Output the [X, Y] coordinate of the center of the cell containing the given text.  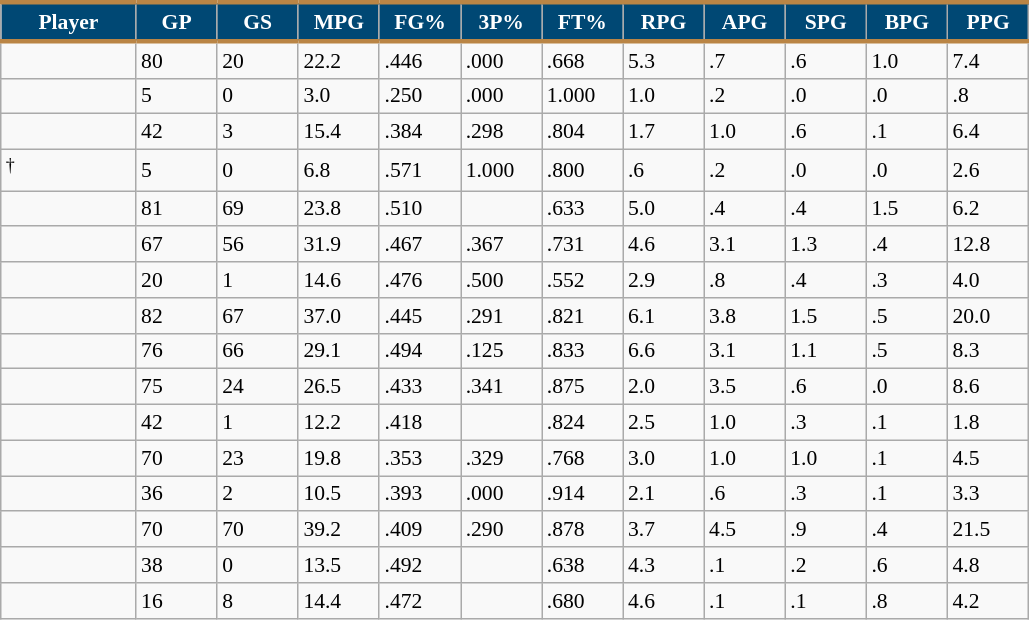
2.0 [664, 387]
FG% [420, 22]
3.8 [744, 316]
82 [176, 316]
13.5 [338, 565]
.476 [420, 280]
2 [258, 494]
3 [258, 132]
2.1 [664, 494]
.384 [420, 132]
12.2 [338, 423]
.290 [502, 530]
12.8 [988, 245]
.800 [582, 170]
7.4 [988, 60]
.552 [582, 280]
26.5 [338, 387]
.668 [582, 60]
.9 [826, 530]
5.3 [664, 60]
.768 [582, 458]
.7 [744, 60]
8.3 [988, 351]
38 [176, 565]
.329 [502, 458]
4.0 [988, 280]
.821 [582, 316]
4.2 [988, 601]
.510 [420, 209]
22.2 [338, 60]
14.4 [338, 601]
1.1 [826, 351]
.291 [502, 316]
.824 [582, 423]
GP [176, 22]
2.5 [664, 423]
.393 [420, 494]
.875 [582, 387]
.633 [582, 209]
76 [176, 351]
SPG [826, 22]
.638 [582, 565]
.492 [420, 565]
3P% [502, 22]
24 [258, 387]
.472 [420, 601]
5.0 [664, 209]
8 [258, 601]
37.0 [338, 316]
19.8 [338, 458]
36 [176, 494]
21.5 [988, 530]
81 [176, 209]
APG [744, 22]
Player [68, 22]
RPG [664, 22]
4.8 [988, 565]
6.8 [338, 170]
2.9 [664, 280]
6.6 [664, 351]
6.4 [988, 132]
2.6 [988, 170]
.418 [420, 423]
BPG [906, 22]
.571 [420, 170]
31.9 [338, 245]
14.6 [338, 280]
29.1 [338, 351]
.409 [420, 530]
4.3 [664, 565]
6.1 [664, 316]
.433 [420, 387]
.467 [420, 245]
PPG [988, 22]
3.7 [664, 530]
66 [258, 351]
MPG [338, 22]
.125 [502, 351]
16 [176, 601]
.731 [582, 245]
GS [258, 22]
1.3 [826, 245]
10.5 [338, 494]
.804 [582, 132]
75 [176, 387]
39.2 [338, 530]
80 [176, 60]
.250 [420, 96]
.878 [582, 530]
.446 [420, 60]
.445 [420, 316]
.833 [582, 351]
69 [258, 209]
.914 [582, 494]
FT% [582, 22]
.367 [502, 245]
.500 [502, 280]
6.2 [988, 209]
.680 [582, 601]
15.4 [338, 132]
20.0 [988, 316]
.494 [420, 351]
23.8 [338, 209]
.341 [502, 387]
3.3 [988, 494]
8.6 [988, 387]
.353 [420, 458]
.298 [502, 132]
† [68, 170]
56 [258, 245]
1.8 [988, 423]
3.5 [744, 387]
23 [258, 458]
1.7 [664, 132]
